Pinpoint the cell where the given text exists, returning its [X, Y] midpoint coordinate. 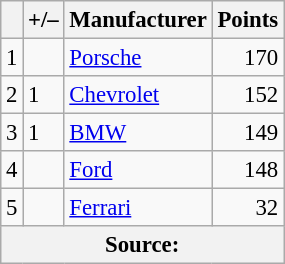
Chevrolet [138, 95]
Ferrari [138, 208]
3 [12, 133]
Porsche [138, 58]
2 [12, 95]
4 [12, 170]
5 [12, 208]
Source: [142, 245]
+/– [44, 20]
149 [248, 133]
Ford [138, 170]
Points [248, 20]
32 [248, 208]
Manufacturer [138, 20]
BMW [138, 133]
152 [248, 95]
148 [248, 170]
170 [248, 58]
